Locate the cell with the specified text and output its [X, Y] center coordinate. 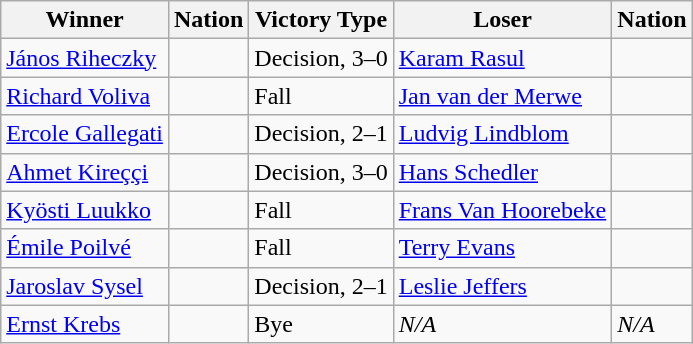
Leslie Jeffers [502, 286]
Victory Type [321, 20]
Kyösti Luukko [85, 210]
Ludvig Lindblom [502, 134]
Terry Evans [502, 248]
Karam Rasul [502, 58]
János Riheczky [85, 58]
Jan van der Merwe [502, 96]
Frans Van Hoorebeke [502, 210]
Bye [321, 324]
Ahmet Kireççi [85, 172]
Ercole Gallegati [85, 134]
Jaroslav Sysel [85, 286]
Winner [85, 20]
Émile Poilvé [85, 248]
Loser [502, 20]
Richard Voliva [85, 96]
Hans Schedler [502, 172]
Ernst Krebs [85, 324]
